Find where the given text appears and provide that cell's center as [X, Y] coordinate. 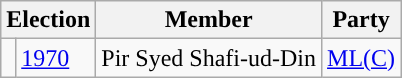
Member [209, 20]
ML(C) [362, 58]
Party [362, 20]
Election [48, 20]
Pir Syed Shafi-ud-Din [209, 58]
1970 [56, 58]
